Pinpoint the cell where the given text exists, returning its (x, y) midpoint coordinate. 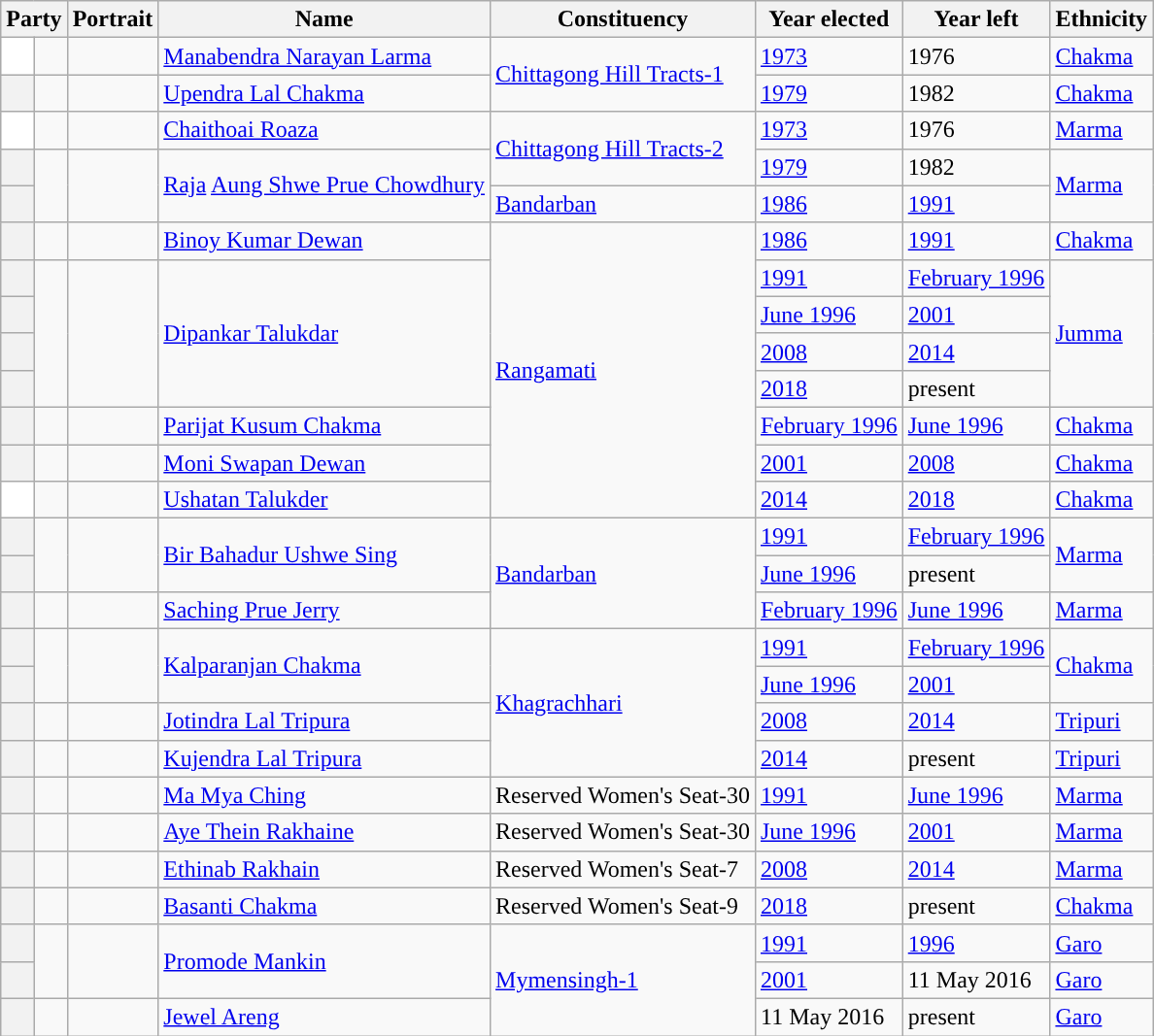
Manabendra Narayan Larma (324, 56)
Aye Thein Rakhaine (324, 832)
Promode Mankin (324, 961)
Raja Aung Shwe Prue Chowdhury (324, 185)
Jotindra Lal Tripura (324, 721)
Chittagong Hill Tracts-2 (624, 149)
Chittagong Hill Tracts-1 (624, 75)
Upendra Lal Chakma (324, 93)
Parijat Kusum Chakma (324, 425)
Name (324, 19)
Chaithoai Roaza (324, 130)
Dipankar Talukdar (324, 333)
Mymensingh-1 (624, 980)
Ethinab Rakhain (324, 869)
Kujendra Lal Tripura (324, 758)
Ethnicity (1102, 19)
Bir Bahadur Ushwe Sing (324, 555)
Rangamati (624, 370)
Moni Swapan Dewan (324, 463)
Binoy Kumar Dewan (324, 241)
Basanti Chakma (324, 906)
Reserved Women's Seat-7 (624, 869)
Ushatan Talukder (324, 500)
Jumma (1102, 333)
Party (34, 19)
Kalparanjan Chakma (324, 666)
Saching Prue Jerry (324, 611)
Jewel Areng (324, 1017)
Year left (976, 19)
Portrait (113, 19)
1996 (976, 943)
Year elected (829, 19)
Khagrachhari (624, 703)
Ma Mya Ching (324, 795)
Reserved Women's Seat-9 (624, 906)
Constituency (624, 19)
